Extract the [x, y] coordinate from the center of the cell holding the provided text.  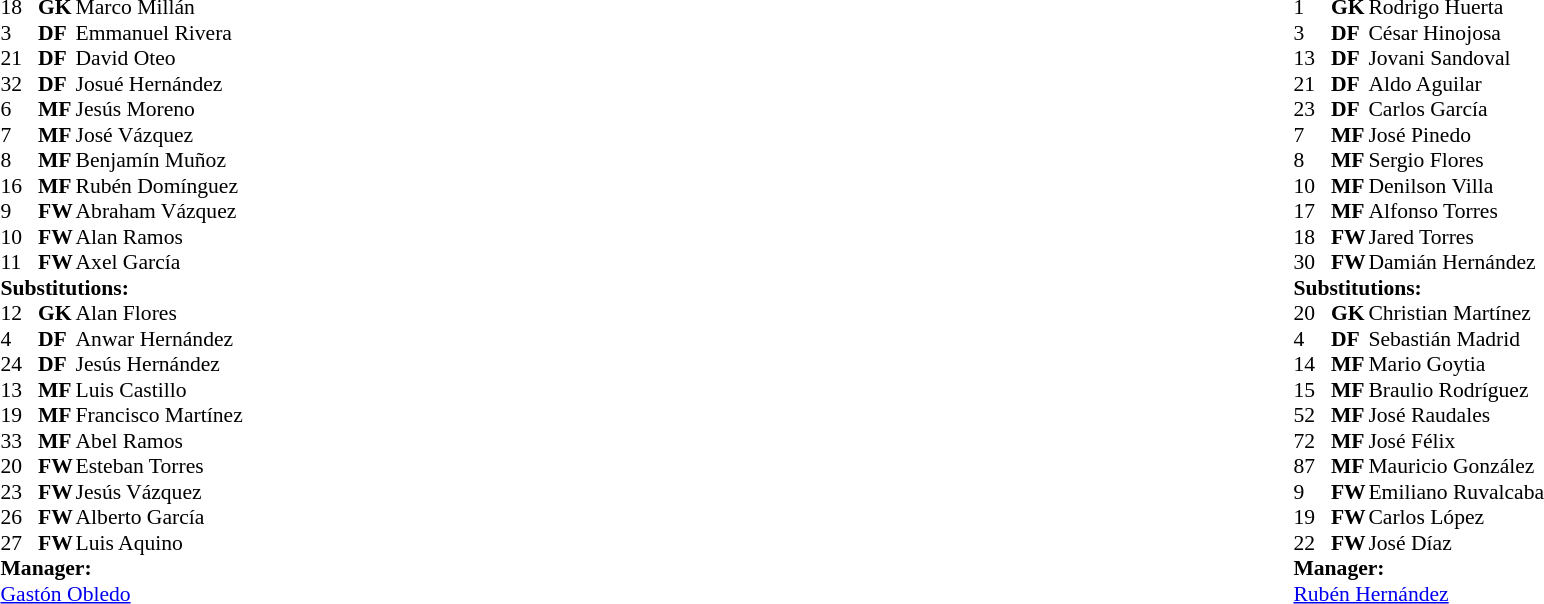
22 [1312, 543]
Mario Goytia [1456, 365]
Jesús Hernández [160, 365]
Carlos García [1456, 109]
César Hinojosa [1456, 33]
6 [19, 109]
Sergio Flores [1456, 161]
52 [1312, 415]
Josué Hernández [160, 84]
Aldo Aguilar [1456, 84]
24 [19, 365]
David Oteo [160, 59]
16 [19, 186]
17 [1312, 211]
Benjamín Muñoz [160, 161]
Abel Ramos [160, 441]
José Vázquez [160, 135]
José Díaz [1456, 543]
Alan Flores [160, 313]
15 [1312, 390]
Anwar Hernández [160, 339]
José Félix [1456, 441]
Axel García [160, 263]
José Pinedo [1456, 135]
Jesús Moreno [160, 109]
33 [19, 441]
Jovani Sandoval [1456, 59]
14 [1312, 365]
Luis Castillo [160, 390]
72 [1312, 441]
26 [19, 517]
Alberto García [160, 517]
Rubén Domínguez [160, 186]
Christian Martínez [1456, 313]
Luis Aquino [160, 543]
27 [19, 543]
Mauricio González [1456, 467]
Francisco Martínez [160, 415]
Abraham Vázquez [160, 211]
Esteban Torres [160, 467]
11 [19, 263]
Denilson Villa [1456, 186]
12 [19, 313]
Alfonso Torres [1456, 211]
30 [1312, 263]
87 [1312, 467]
Sebastián Madrid [1456, 339]
Alan Ramos [160, 237]
32 [19, 84]
Emmanuel Rivera [160, 33]
Jesús Vázquez [160, 492]
José Raudales [1456, 415]
Damián Hernández [1456, 263]
Braulio Rodríguez [1456, 390]
18 [1312, 237]
Emiliano Ruvalcaba [1456, 492]
Carlos López [1456, 517]
Jared Torres [1456, 237]
